Extract the [X, Y] coordinate from the center of the cell holding the provided text.  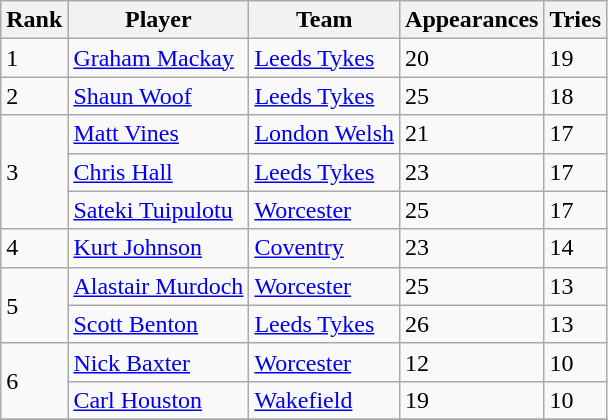
3 [34, 172]
4 [34, 248]
14 [576, 248]
Alastair Murdoch [158, 286]
Tries [576, 20]
1 [34, 58]
Player [158, 20]
Matt Vines [158, 134]
2 [34, 96]
Coventry [324, 248]
26 [472, 324]
Nick Baxter [158, 362]
6 [34, 381]
12 [472, 362]
Rank [34, 20]
20 [472, 58]
Team [324, 20]
Graham Mackay [158, 58]
21 [472, 134]
Appearances [472, 20]
Wakefield [324, 400]
Carl Houston [158, 400]
London Welsh [324, 134]
Shaun Woof [158, 96]
5 [34, 305]
Chris Hall [158, 172]
Sateki Tuipulotu [158, 210]
18 [576, 96]
Kurt Johnson [158, 248]
Scott Benton [158, 324]
